Extract the (x, y) coordinate from the center of the cell holding the provided text.  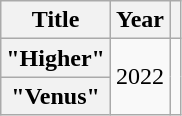
2022 (140, 77)
"Venus" (56, 96)
"Higher" (56, 58)
Year (140, 20)
Title (56, 20)
